Extract the (x, y) coordinate from the center of the cell holding the provided text.  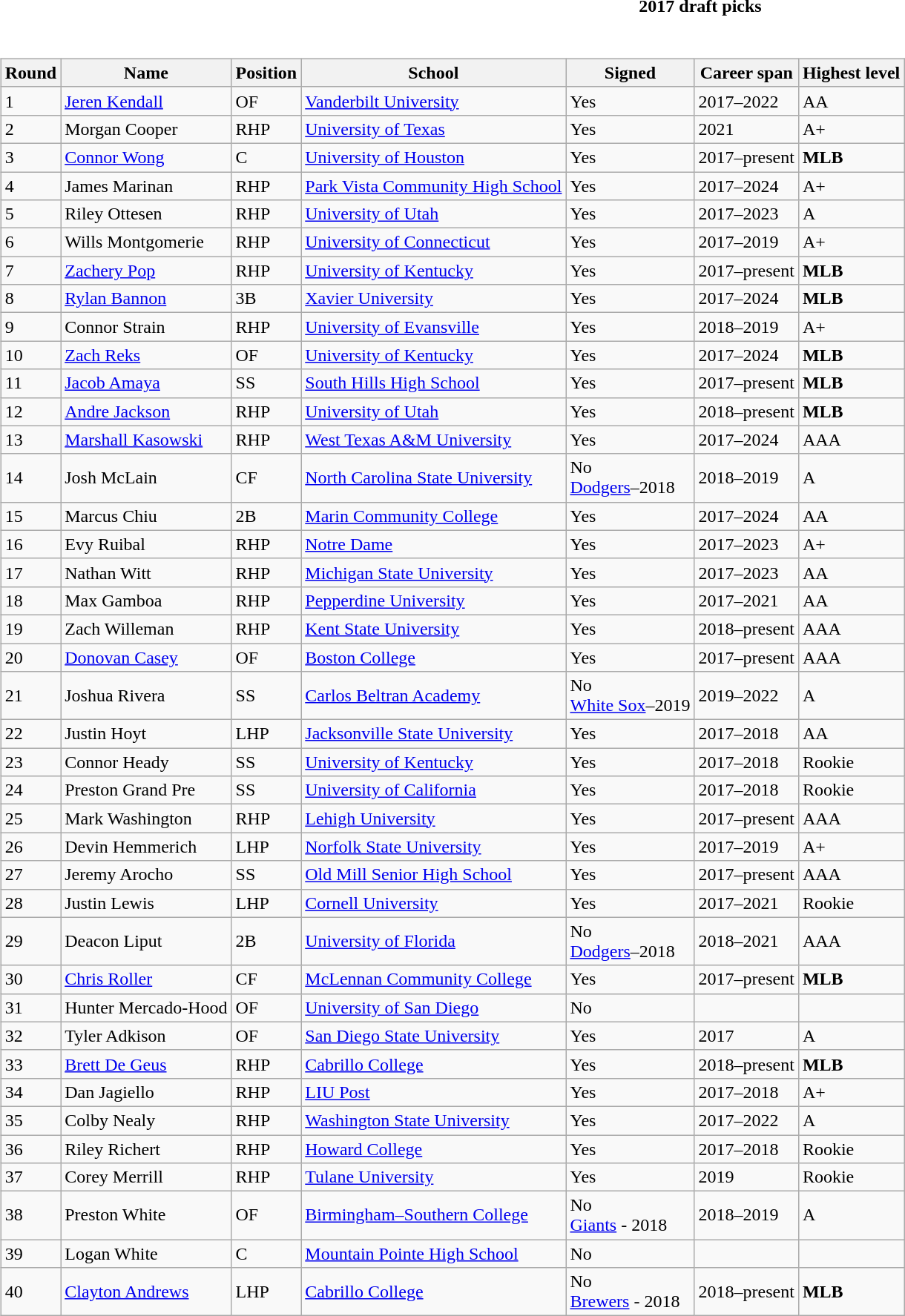
32 (30, 1036)
Old Mill Senior High School (433, 875)
Zach Reks (146, 355)
Josh McLain (146, 477)
23 (30, 762)
Evy Ruibal (146, 544)
18 (30, 601)
Marin Community College (433, 516)
Jeren Kendall (146, 101)
2017 (746, 1036)
Birmingham–Southern College (433, 1216)
Jacksonville State University (433, 734)
Marcus Chiu (146, 516)
University of San Diego (433, 1008)
3 (30, 157)
16 (30, 544)
19 (30, 629)
24 (30, 790)
Boston College (433, 658)
9 (30, 327)
Xavier University (433, 299)
4 (30, 186)
2021 (746, 129)
3B (266, 299)
San Diego State University (433, 1036)
LIU Post (433, 1092)
Career span (746, 73)
University of California (433, 790)
6 (30, 242)
Name (146, 73)
2018–2021 (746, 942)
NoBrewers - 2018 (631, 1292)
Logan White (146, 1254)
20 (30, 658)
Kent State University (433, 629)
7 (30, 271)
Morgan Cooper (146, 129)
Tulane University (433, 1177)
Position (266, 73)
Colby Nealy (146, 1120)
Pepperdine University (433, 601)
Lehigh University (433, 819)
Rylan Bannon (146, 299)
37 (30, 1177)
Norfolk State University (433, 847)
Riley Richert (146, 1148)
Chris Roller (146, 979)
Mark Washington (146, 819)
26 (30, 847)
33 (30, 1064)
Max Gamboa (146, 601)
Cornell University (433, 903)
Howard College (433, 1148)
Hunter Mercado-Hood (146, 1008)
University of Connecticut (433, 242)
James Marinan (146, 186)
8 (30, 299)
McLennan Community College (433, 979)
Notre Dame (433, 544)
35 (30, 1120)
2019–2022 (746, 695)
Connor Strain (146, 327)
Park Vista Community High School (433, 186)
25 (30, 819)
38 (30, 1216)
Connor Wong (146, 157)
29 (30, 942)
Preston White (146, 1216)
Vanderbilt University (433, 101)
South Hills High School (433, 383)
Connor Heady (146, 762)
University of Florida (433, 942)
School (433, 73)
Preston Grand Pre (146, 790)
31 (30, 1008)
40 (30, 1292)
University of Texas (433, 129)
5 (30, 214)
13 (30, 440)
Highest level (851, 73)
Signed (631, 73)
Washington State University (433, 1120)
Andre Jackson (146, 411)
15 (30, 516)
14 (30, 477)
Marshall Kasowski (146, 440)
Tyler Adkison (146, 1036)
34 (30, 1092)
Zachery Pop (146, 271)
1 (30, 101)
Justin Lewis (146, 903)
Joshua Rivera (146, 695)
Michigan State University (433, 572)
North Carolina State University (433, 477)
21 (30, 695)
Donovan Casey (146, 658)
Zach Willeman (146, 629)
Devin Hemmerich (146, 847)
Round (30, 73)
Carlos Beltran Academy (433, 695)
17 (30, 572)
2019 (746, 1177)
Dan Jagiello (146, 1092)
27 (30, 875)
2 (30, 129)
Riley Ottesen (146, 214)
11 (30, 383)
West Texas A&M University (433, 440)
University of Evansville (433, 327)
30 (30, 979)
Corey Merrill (146, 1177)
Nathan Witt (146, 572)
12 (30, 411)
University of Houston (433, 157)
Wills Montgomerie (146, 242)
39 (30, 1254)
Jeremy Arocho (146, 875)
Deacon Liput (146, 942)
36 (30, 1148)
NoWhite Sox–2019 (631, 695)
Clayton Andrews (146, 1292)
10 (30, 355)
Mountain Pointe High School (433, 1254)
28 (30, 903)
Jacob Amaya (146, 383)
NoGiants - 2018 (631, 1216)
Justin Hoyt (146, 734)
22 (30, 734)
Brett De Geus (146, 1064)
